For the text-containing cell, return its midpoint in [X, Y] coordinate format. 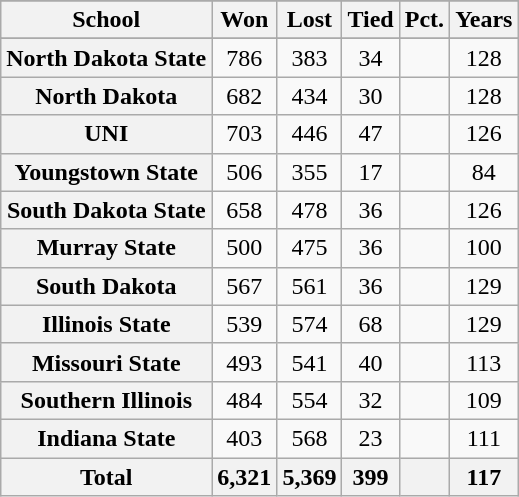
68 [370, 324]
School [106, 20]
567 [244, 286]
100 [484, 248]
South Dakota [106, 286]
Youngstown State [106, 172]
658 [244, 210]
Pct. [424, 20]
484 [244, 400]
554 [310, 400]
Southern Illinois [106, 400]
113 [484, 362]
355 [310, 172]
478 [310, 210]
30 [370, 96]
Missouri State [106, 362]
541 [310, 362]
111 [484, 438]
574 [310, 324]
84 [484, 172]
23 [370, 438]
6,321 [244, 477]
434 [310, 96]
40 [370, 362]
5,369 [310, 477]
Indiana State [106, 438]
Tied [370, 20]
109 [484, 400]
17 [370, 172]
493 [244, 362]
32 [370, 400]
682 [244, 96]
561 [310, 286]
Total [106, 477]
506 [244, 172]
South Dakota State [106, 210]
Murray State [106, 248]
446 [310, 134]
539 [244, 324]
Lost [310, 20]
Illinois State [106, 324]
Won [244, 20]
568 [310, 438]
34 [370, 58]
UNI [106, 134]
Years [484, 20]
47 [370, 134]
475 [310, 248]
403 [244, 438]
North Dakota [106, 96]
383 [310, 58]
North Dakota State [106, 58]
703 [244, 134]
786 [244, 58]
500 [244, 248]
117 [484, 477]
399 [370, 477]
